Search for the cell housing the specified text and yield its (X, Y) center coordinate. 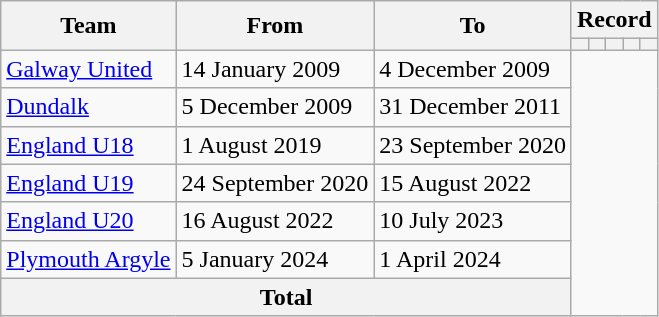
From (275, 26)
Plymouth Argyle (88, 259)
31 December 2011 (473, 107)
Galway United (88, 69)
10 July 2023 (473, 221)
16 August 2022 (275, 221)
Dundalk (88, 107)
England U19 (88, 183)
Record (614, 20)
Team (88, 26)
5 January 2024 (275, 259)
24 September 2020 (275, 183)
23 September 2020 (473, 145)
4 December 2009 (473, 69)
England U18 (88, 145)
England U20 (88, 221)
Total (286, 297)
5 December 2009 (275, 107)
14 January 2009 (275, 69)
To (473, 26)
1 April 2024 (473, 259)
1 August 2019 (275, 145)
15 August 2022 (473, 183)
